Find where the given text appears and provide that cell's center as [x, y] coordinate. 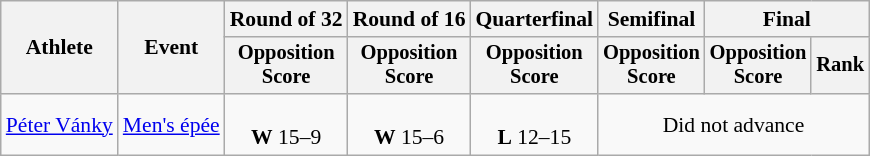
Quarterfinal [534, 19]
W 15–6 [410, 124]
Event [172, 48]
Final [787, 19]
Rank [840, 66]
Péter Vánky [60, 124]
W 15–9 [286, 124]
L 12–15 [534, 124]
Round of 32 [286, 19]
Athlete [60, 48]
Men's épée [172, 124]
Did not advance [734, 124]
Semifinal [652, 19]
Round of 16 [410, 19]
